Capture the cell that displays the provided text and extract its [x, y] central coordinate. 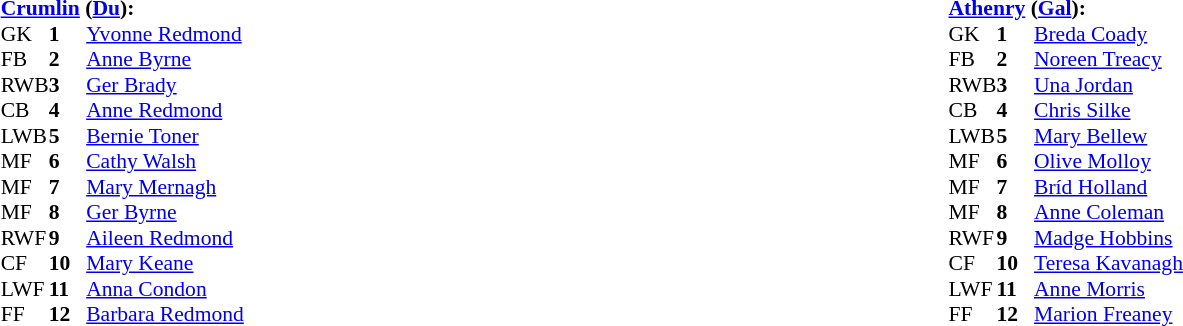
Cathy Walsh [165, 161]
Anne Morris [1108, 289]
Una Jordan [1108, 85]
Ger Byrne [165, 213]
Yvonne Redmond [165, 34]
Aileen Redmond [165, 238]
Olive Molloy [1108, 161]
Mary Bellew [1108, 136]
Breda Coady [1108, 34]
Anne Coleman [1108, 213]
Bríd Holland [1108, 187]
Bernie Toner [165, 136]
Ger Brady [165, 85]
Anna Condon [165, 289]
Anne Byrne [165, 59]
Madge Hobbins [1108, 238]
Mary Mernagh [165, 187]
Noreen Treacy [1108, 59]
Anne Redmond [165, 111]
Chris Silke [1108, 111]
Teresa Kavanagh [1108, 263]
Mary Keane [165, 263]
